Extract the (x, y) coordinate from the center of the cell holding the provided text.  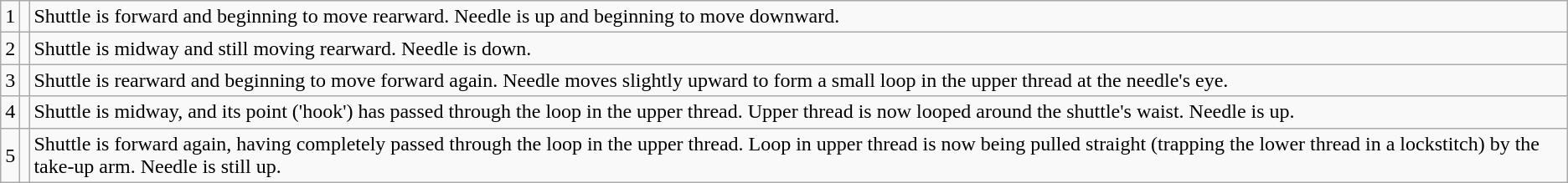
1 (10, 17)
3 (10, 80)
5 (10, 155)
Shuttle is forward and beginning to move rearward. Needle is up and beginning to move downward. (798, 17)
Shuttle is midway and still moving rearward. Needle is down. (798, 48)
4 (10, 112)
Shuttle is rearward and beginning to move forward again. Needle moves slightly upward to form a small loop in the upper thread at the needle's eye. (798, 80)
2 (10, 48)
